Pinpoint the cell where the given text exists, returning its (X, Y) midpoint coordinate. 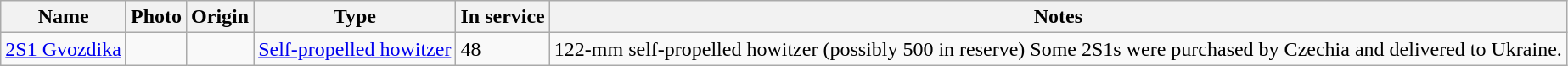
Name (64, 17)
Self-propelled howitzer (355, 49)
Origin (221, 17)
Notes (1058, 17)
2S1 Gvozdika (64, 49)
Photo (156, 17)
122-mm self-propelled howitzer (possibly 500 in reserve) Some 2S1s were purchased by Czechia and delivered to Ukraine. (1058, 49)
In service (503, 17)
48 (503, 49)
Type (355, 17)
